Identify which cell holds the provided text, then report its [X, Y] central coordinate. 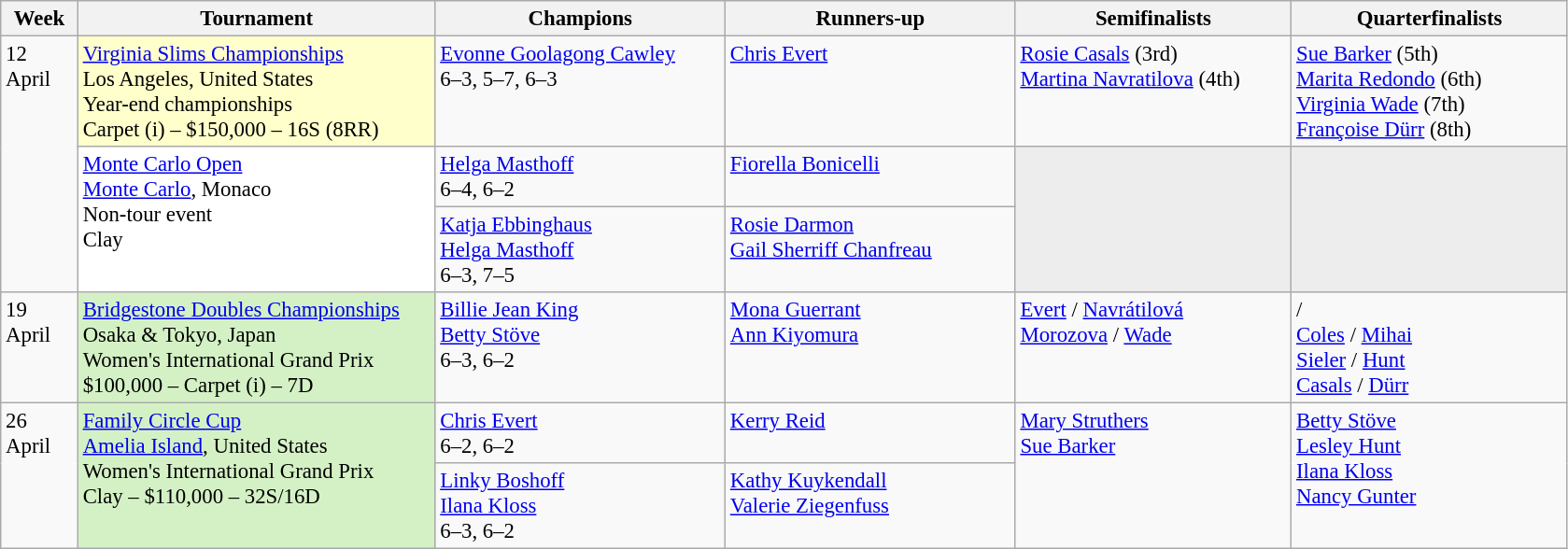
Family Circle Cup Amelia Island, United StatesWomen's International Grand PrixClay – $110,000 – 32S/16D [256, 476]
Tournament [256, 19]
Fiorella Bonicelli [870, 177]
Chris Evert [870, 91]
Billie Jean King Betty Stöve 6–3, 6–2 [581, 347]
Semifinalists [1153, 19]
Evert / Navrátilová Morozova / Wade [1153, 347]
Bridgestone Doubles Championships Osaka & Tokyo, JapanWomen's International Grand Prix$100,000 – Carpet (i) – 7D [256, 347]
/ Coles / Mihai Sieler / Hunt Casals / Dürr [1430, 347]
Sue Barker (5th) Marita Redondo (6th) Virginia Wade (7th) Françoise Dürr (8th) [1430, 91]
Mona Guerrant Ann Kiyomura [870, 347]
Helga Masthoff6–4, 6–2 [581, 177]
Betty Stöve Lesley Hunt Ilana Kloss Nancy Gunter [1430, 476]
19 April [39, 347]
Linky Boshoff Ilana Kloss 6–3, 6–2 [581, 506]
Champions [581, 19]
Rosie Darmon Gail Sherriff Chanfreau [870, 250]
Katja Ebbinghaus Helga Masthoff6–3, 7–5 [581, 250]
Virginia Slims Championships Los Angeles, United StatesYear-end championshipsCarpet (i) – $150,000 – 16S (8RR) [256, 91]
Kerry Reid [870, 433]
Monte Carlo OpenMonte Carlo, MonacoNon-tour eventClay [256, 219]
12 April [39, 164]
Quarterfinalists [1430, 19]
Runners-up [870, 19]
Rosie Casals (3rd) Martina Navratilova (4th) [1153, 91]
Week [39, 19]
Mary Struthers Sue Barker [1153, 476]
Kathy Kuykendall Valerie Ziegenfuss [870, 506]
Chris Evert6–2, 6–2 [581, 433]
Evonne Goolagong Cawley 6–3, 5–7, 6–3 [581, 91]
26 April [39, 476]
